Return (x, y) of the center of cell containing provided text 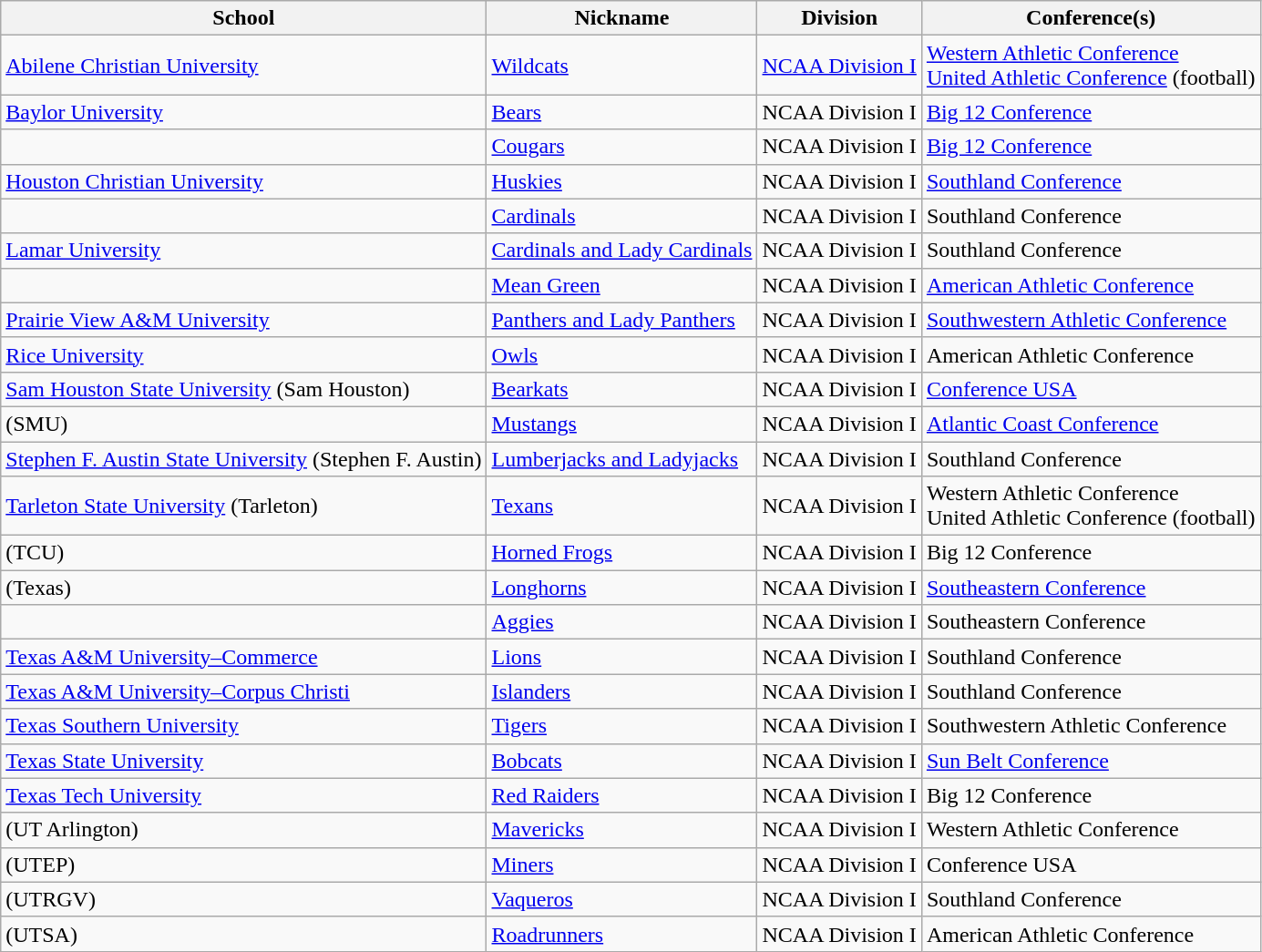
Houston Christian University (244, 181)
Sam Houston State University (Sam Houston) (244, 389)
(UTSA) (244, 934)
(UT Arlington) (244, 830)
Bears (621, 112)
Cardinals and Lady Cardinals (621, 251)
Tarleton State University (Tarleton) (244, 507)
Nickname (621, 18)
Texas Tech University (244, 795)
Roadrunners (621, 934)
Prairie View A&M University (244, 320)
Owls (621, 354)
Texas State University (244, 761)
Texans (621, 507)
Texas A&M University–Corpus Christi (244, 691)
Bobcats (621, 761)
School (244, 18)
Aggies (621, 622)
Western Athletic Conference (1091, 830)
(UTEP) (244, 865)
Horned Frogs (621, 553)
Islanders (621, 691)
Miners (621, 865)
Bearkats (621, 389)
Division (839, 18)
(SMU) (244, 424)
Baylor University (244, 112)
Longhorns (621, 588)
Red Raiders (621, 795)
Cougars (621, 147)
Lions (621, 657)
(UTRGV) (244, 899)
Atlantic Coast Conference (1091, 424)
Lamar University (244, 251)
Stephen F. Austin State University (Stephen F. Austin) (244, 458)
Mean Green (621, 285)
Lumberjacks and Ladyjacks (621, 458)
(Texas) (244, 588)
Texas Southern University (244, 726)
Abilene Christian University (244, 66)
Conference(s) (1091, 18)
Huskies (621, 181)
Tigers (621, 726)
Sun Belt Conference (1091, 761)
Mavericks (621, 830)
Vaqueros (621, 899)
(TCU) (244, 553)
Wildcats (621, 66)
Panthers and Lady Panthers (621, 320)
Texas A&M University–Commerce (244, 657)
Cardinals (621, 216)
Rice University (244, 354)
Mustangs (621, 424)
